Find where the given text appears and provide that cell's center as [X, Y] coordinate. 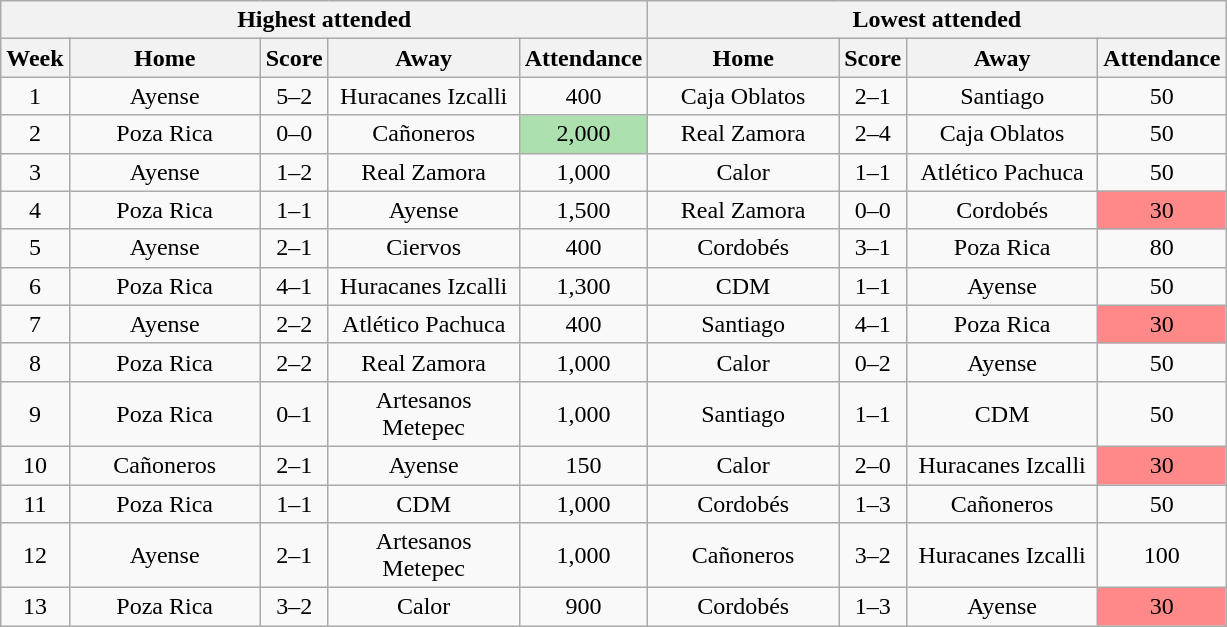
Week [35, 58]
Lowest attended [937, 20]
0–1 [294, 414]
1,300 [583, 286]
Ciervos [424, 248]
150 [583, 465]
80 [1162, 248]
12 [35, 556]
3 [35, 172]
8 [35, 362]
1–2 [294, 172]
Highest attended [324, 20]
5–2 [294, 96]
10 [35, 465]
2–0 [873, 465]
11 [35, 503]
13 [35, 607]
1 [35, 96]
6 [35, 286]
7 [35, 324]
9 [35, 414]
900 [583, 607]
3–1 [873, 248]
2–4 [873, 134]
100 [1162, 556]
2,000 [583, 134]
5 [35, 248]
4 [35, 210]
1,500 [583, 210]
0–2 [873, 362]
2 [35, 134]
